Extract the (x, y) coordinate from the center of the cell holding the provided text.  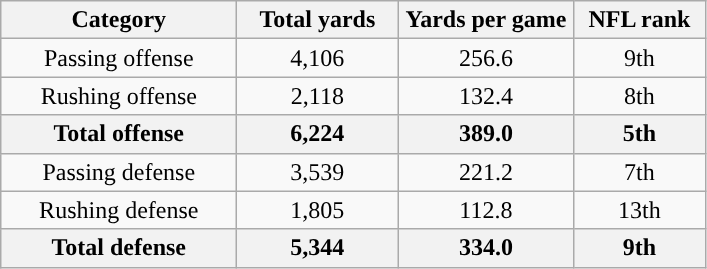
Total offense (119, 134)
7th (640, 172)
Rushing offense (119, 96)
NFL rank (640, 20)
6,224 (318, 134)
Rushing defense (119, 210)
2,118 (318, 96)
Category (119, 20)
3,539 (318, 172)
Passing defense (119, 172)
Passing offense (119, 58)
112.8 (486, 210)
256.6 (486, 58)
389.0 (486, 134)
5,344 (318, 248)
13th (640, 210)
221.2 (486, 172)
Total yards (318, 20)
Yards per game (486, 20)
5th (640, 134)
4,106 (318, 58)
132.4 (486, 96)
1,805 (318, 210)
Total defense (119, 248)
334.0 (486, 248)
8th (640, 96)
